Return (X, Y) of the center of cell containing provided text 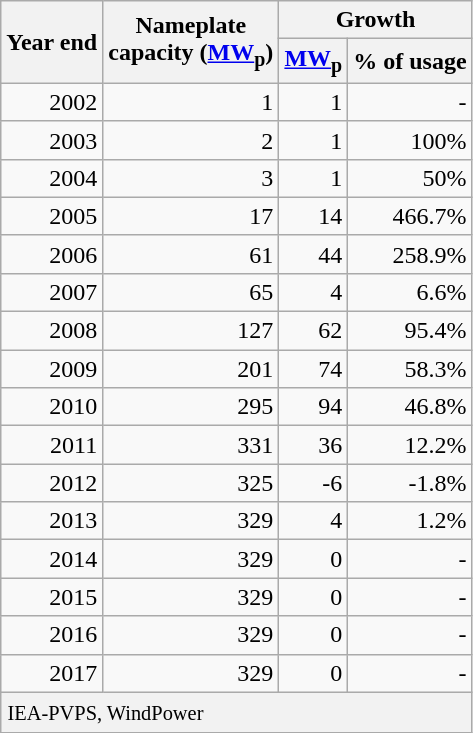
2015 (52, 597)
Nameplatecapacity (MWp) (191, 42)
1.2% (410, 521)
MWp (314, 61)
62 (314, 331)
201 (191, 369)
2010 (52, 407)
2007 (52, 292)
2013 (52, 521)
2009 (52, 369)
12.2% (410, 445)
331 (191, 445)
2011 (52, 445)
44 (314, 254)
14 (314, 216)
17 (191, 216)
65 (191, 292)
127 (191, 331)
2004 (52, 178)
100% (410, 140)
% of usage (410, 61)
2003 (52, 140)
2005 (52, 216)
74 (314, 369)
IEA-PVPS, WindPower (236, 712)
2006 (52, 254)
295 (191, 407)
-6 (314, 483)
36 (314, 445)
2016 (52, 635)
2 (191, 140)
94 (314, 407)
325 (191, 483)
258.9% (410, 254)
3 (191, 178)
46.8% (410, 407)
Year end (52, 42)
466.7% (410, 216)
2012 (52, 483)
2017 (52, 673)
-1.8% (410, 483)
95.4% (410, 331)
58.3% (410, 369)
2002 (52, 102)
50% (410, 178)
2008 (52, 331)
61 (191, 254)
Growth (376, 20)
6.6% (410, 292)
2014 (52, 559)
